For the text-containing cell, return its midpoint in [X, Y] coordinate format. 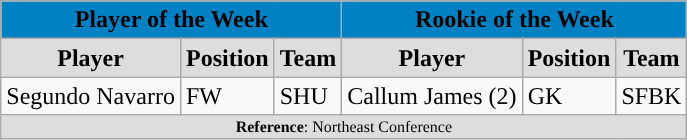
Player of the Week [172, 20]
Rookie of the Week [514, 20]
SHU [308, 96]
FW [227, 96]
Reference: Northeast Conference [344, 127]
GK [569, 96]
Callum James (2) [432, 96]
SFBK [652, 96]
Segundo Navarro [91, 96]
